Locate the cell with the specified text and output its (X, Y) center coordinate. 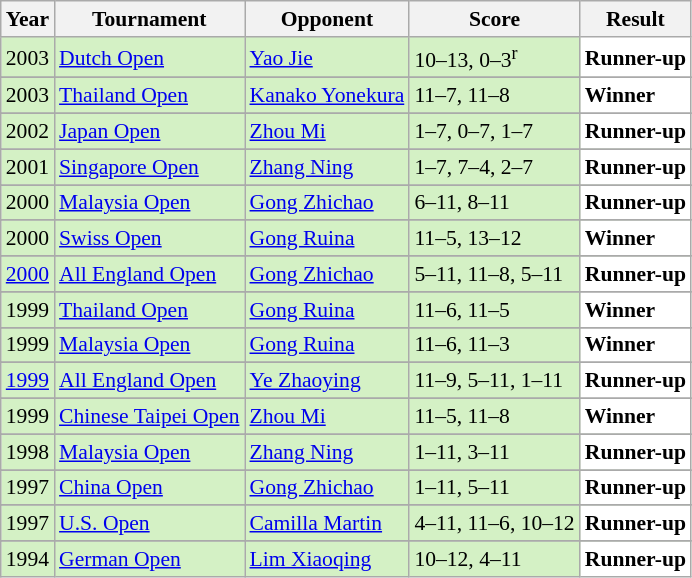
U.S. Open (149, 524)
Ye Zhaoying (326, 381)
Swiss Open (149, 239)
4–11, 11–6, 10–12 (494, 524)
1994 (28, 559)
1–7, 7–4, 2–7 (494, 167)
2002 (28, 132)
11–7, 11–8 (494, 96)
1–11, 3–11 (494, 452)
2001 (28, 167)
Tournament (149, 19)
5–11, 11–8, 5–11 (494, 274)
Singapore Open (149, 167)
Lim Xiaoqing (326, 559)
10–12, 4–11 (494, 559)
Japan Open (149, 132)
Year (28, 19)
China Open (149, 488)
1998 (28, 452)
German Open (149, 559)
11–9, 5–11, 1–11 (494, 381)
Chinese Taipei Open (149, 417)
1–7, 0–7, 1–7 (494, 132)
10–13, 0–3r (494, 58)
Score (494, 19)
11–6, 11–3 (494, 345)
Kanako Yonekura (326, 96)
Opponent (326, 19)
11–5, 13–12 (494, 239)
Result (636, 19)
1–11, 5–11 (494, 488)
6–11, 8–11 (494, 203)
Yao Jie (326, 58)
Dutch Open (149, 58)
11–5, 11–8 (494, 417)
11–6, 11–5 (494, 310)
Camilla Martin (326, 524)
